Locate the cell with the specified text and output its [x, y] center coordinate. 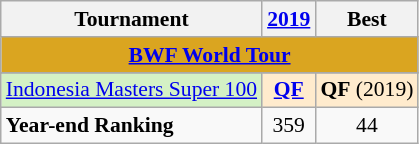
Year-end Ranking [132, 126]
BWF World Tour [210, 55]
QF [288, 90]
2019 [288, 19]
Best [366, 19]
Tournament [132, 19]
QF (2019) [366, 90]
44 [366, 126]
Indonesia Masters Super 100 [132, 90]
359 [288, 126]
